Provide the [x, y] coordinate of the cell's center where the given text is located.  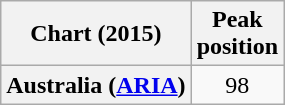
Peakposition [237, 34]
98 [237, 85]
Australia (ARIA) [96, 85]
Chart (2015) [96, 34]
